Capture the cell that displays the provided text and extract its [X, Y] central coordinate. 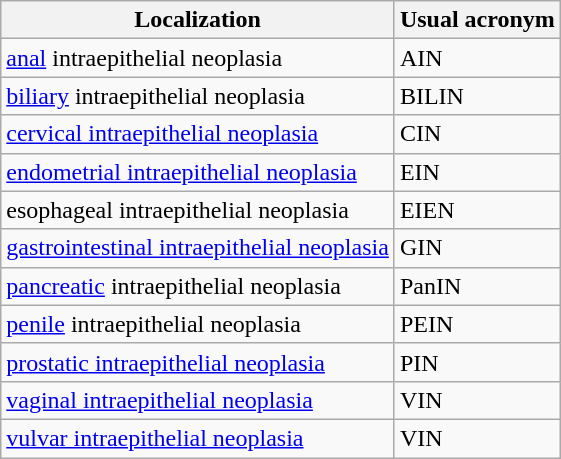
EIN [477, 172]
vaginal intraepithelial neoplasia [198, 400]
PanIN [477, 286]
PEIN [477, 324]
Localization [198, 20]
cervical intraepithelial neoplasia [198, 134]
GIN [477, 248]
biliary intraepithelial neoplasia [198, 96]
PIN [477, 362]
BILIN [477, 96]
endometrial intraepithelial neoplasia [198, 172]
EIEN [477, 210]
CIN [477, 134]
anal intraepithelial neoplasia [198, 58]
Usual acronym [477, 20]
gastrointestinal intraepithelial neoplasia [198, 248]
prostatic intraepithelial neoplasia [198, 362]
vulvar intraepithelial neoplasia [198, 438]
penile intraepithelial neoplasia [198, 324]
pancreatic intraepithelial neoplasia [198, 286]
AIN [477, 58]
esophageal intraepithelial neoplasia [198, 210]
